Scan for the cell matching the given text and deliver its [x, y] coordinate at center. 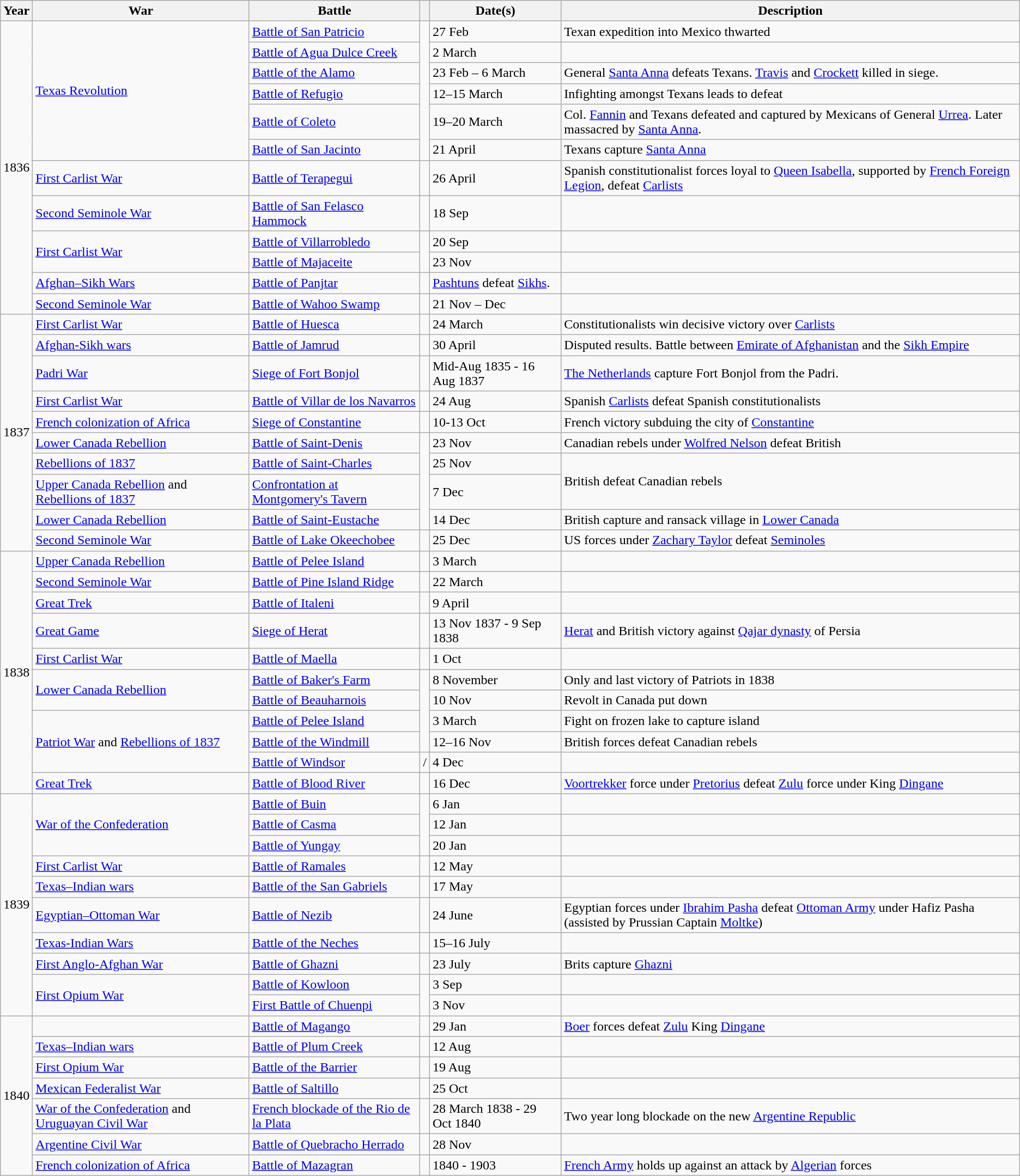
7 Dec [495, 491]
Battle of Yungay [335, 845]
Great Game [141, 631]
25 Dec [495, 540]
21 Nov – Dec [495, 303]
Voortrekker force under Pretorius defeat Zulu force under King Dingane [790, 783]
War [141, 11]
Battle of Terapegui [335, 178]
Patriot War and Rebellions of 1837 [141, 742]
First Battle of Chuenpi [335, 1005]
Battle of Ghazni [335, 964]
Texas Revolution [141, 90]
22 March [495, 582]
Texan expedition into Mexico thwarted [790, 32]
Battle of Saint-Denis [335, 443]
17 May [495, 887]
Battle of Magango [335, 1026]
Battle of Wahoo Swamp [335, 303]
26 April [495, 178]
Siege of Herat [335, 631]
29 Jan [495, 1026]
30 April [495, 345]
Egyptian–Ottoman War [141, 915]
1840 - 1903 [495, 1165]
General Santa Anna defeats Texans. Travis and Crockett killed in siege. [790, 73]
Battle of Quebracho Herrado [335, 1144]
French blockade of the Rio de la Plata [335, 1117]
/ [425, 763]
19 Aug [495, 1068]
20 Jan [495, 845]
Battle of Huesca [335, 325]
19–20 March [495, 122]
Description [790, 11]
Afghan-Sikh wars [141, 345]
2 March [495, 52]
4 Dec [495, 763]
24 June [495, 915]
Battle of Italeni [335, 602]
Battle of Refugio [335, 94]
Infighting amongst Texans leads to defeat [790, 94]
Brits capture Ghazni [790, 964]
Battle of Blood River [335, 783]
French Army holds up against an attack by Algerian forces [790, 1165]
War of the Confederation [141, 825]
Texas-Indian Wars [141, 943]
First Anglo-Afghan War [141, 964]
War of the Confederation and Uruguayan Civil War [141, 1117]
Disputed results. Battle between Emirate of Afghanistan and the Sikh Empire [790, 345]
Battle of Lake Okeechobee [335, 540]
24 March [495, 325]
Battle of the Windmill [335, 742]
1836 [16, 168]
Col. Fannin and Texans defeated and captured by Mexicans of General Urrea. Later massacred by Santa Anna. [790, 122]
Padri War [141, 374]
Battle of the San Gabriels [335, 887]
6 Jan [495, 804]
Pashtuns defeat Sikhs. [495, 283]
British capture and ransack village in Lower Canada [790, 520]
25 Oct [495, 1088]
French victory subduing the city of Constantine [790, 422]
Battle of Plum Creek [335, 1047]
Battle of Nezib [335, 915]
12–15 March [495, 94]
Siege of Fort Bonjol [335, 374]
Rebellions of 1837 [141, 464]
15–16 July [495, 943]
Battle of San Jacinto [335, 150]
1840 [16, 1095]
Battle of Jamrud [335, 345]
Battle of Saltillo [335, 1088]
23 Feb – 6 March [495, 73]
US forces under Zachary Taylor defeat Seminoles [790, 540]
Battle of the Neches [335, 943]
10-13 Oct [495, 422]
Battle of San Felasco Hammock [335, 214]
12 Aug [495, 1047]
Battle of Saint-Eustache [335, 520]
1 Oct [495, 659]
Upper Canada Rebellion [141, 561]
1838 [16, 672]
Spanish constitutionalist forces loyal to Queen Isabella, supported by French Foreign Legion, defeat Carlists [790, 178]
24 Aug [495, 401]
Battle of Ramales [335, 866]
3 Sep [495, 984]
Battle of Villarrobledo [335, 241]
Siege of Constantine [335, 422]
Battle of Pine Island Ridge [335, 582]
Spanish Carlists defeat Spanish constitutionalists [790, 401]
Constitutionalists win decisive victory over Carlists [790, 325]
8 November [495, 679]
9 April [495, 602]
Revolt in Canada put down [790, 700]
12 May [495, 866]
1837 [16, 432]
Only and last victory of Patriots in 1838 [790, 679]
Battle of Beauharnois [335, 700]
10 Nov [495, 700]
Battle of Kowloon [335, 984]
20 Sep [495, 241]
British defeat Canadian rebels [790, 482]
Battle of San Patricio [335, 32]
Battle of the Barrier [335, 1068]
Battle of Saint-Charles [335, 464]
12 Jan [495, 825]
Fight on frozen lake to capture island [790, 721]
Egyptian forces under Ibrahim Pasha defeat Ottoman Army under Hafiz Pasha (assisted by Prussian Captain Moltke) [790, 915]
British forces defeat Canadian rebels [790, 742]
3 Nov [495, 1005]
Upper Canada Rebellion and Rebellions of 1837 [141, 491]
Battle of Windsor [335, 763]
Battle of the Alamo [335, 73]
28 March 1838 - 29 Oct 1840 [495, 1117]
18 Sep [495, 214]
Argentine Civil War [141, 1144]
Battle [335, 11]
14 Dec [495, 520]
Herat and British victory against Qajar dynasty of Persia [790, 631]
The Netherlands capture Fort Bonjol from the Padri. [790, 374]
25 Nov [495, 464]
Boer forces defeat Zulu King Dingane [790, 1026]
Year [16, 11]
Battle of Baker's Farm [335, 679]
Battle of Casma [335, 825]
Mid-Aug 1835 - 16 Aug 1837 [495, 374]
Battle of Agua Dulce Creek [335, 52]
Battle of Villar de los Navarros [335, 401]
Battle of Majaceite [335, 262]
1839 [16, 905]
28 Nov [495, 1144]
Afghan–Sikh Wars [141, 283]
13 Nov 1837 - 9 Sep 1838 [495, 631]
21 April [495, 150]
16 Dec [495, 783]
Battle of Coleto [335, 122]
Two year long blockade on the new Argentine Republic [790, 1117]
Battle of Buin [335, 804]
Battle of Mazagran [335, 1165]
Texans capture Santa Anna [790, 150]
Mexican Federalist War [141, 1088]
27 Feb [495, 32]
Battle of Maella [335, 659]
12–16 Nov [495, 742]
Date(s) [495, 11]
Confrontation at Montgomery's Tavern [335, 491]
23 July [495, 964]
Canadian rebels under Wolfred Nelson defeat British [790, 443]
Battle of Panjtar [335, 283]
